Determine the (x, y) coordinate at the center of the cell enclosing the given text.  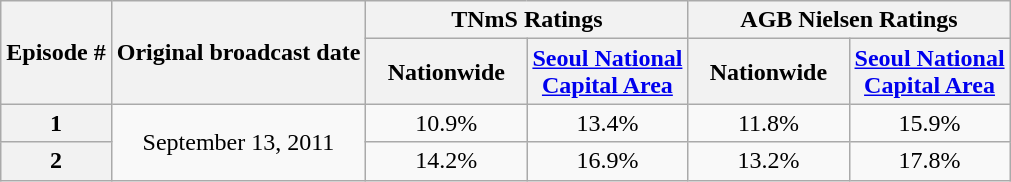
17.8% (930, 161)
September 13, 2011 (238, 142)
13.2% (768, 161)
16.9% (608, 161)
Episode # (56, 52)
11.8% (768, 123)
AGB Nielsen Ratings (849, 20)
2 (56, 161)
Original broadcast date (238, 52)
10.9% (446, 123)
1 (56, 123)
TNmS Ratings (527, 20)
15.9% (930, 123)
13.4% (608, 123)
14.2% (446, 161)
